Return (x, y) of the center of cell containing provided text 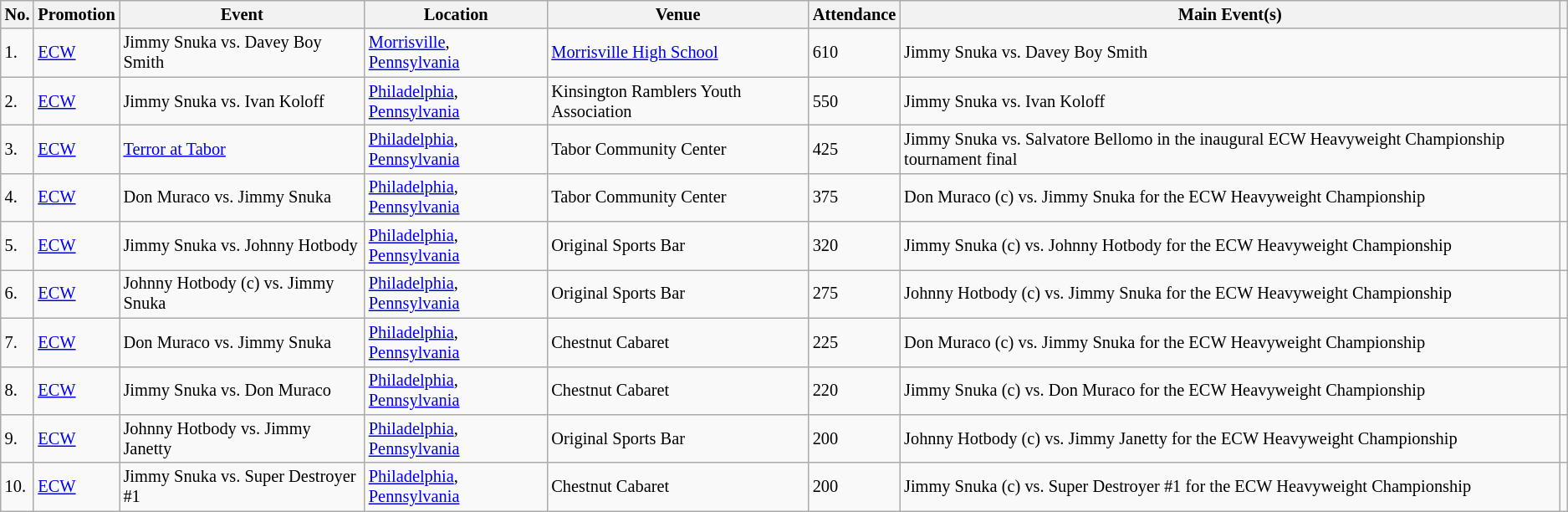
Johnny Hotbody (c) vs. Jimmy Snuka for the ECW Heavyweight Championship (1229, 294)
3. (18, 149)
6. (18, 294)
Morrisville High School (677, 53)
Main Event(s) (1229, 14)
No. (18, 14)
Venue (677, 14)
Terror at Tabor (243, 149)
2. (18, 101)
375 (855, 197)
10. (18, 487)
Location (457, 14)
4. (18, 197)
Event (243, 14)
Jimmy Snuka (c) vs. Don Muraco for the ECW Heavyweight Championship (1229, 391)
Johnny Hotbody (c) vs. Jimmy Snuka (243, 294)
320 (855, 246)
Jimmy Snuka vs. Salvatore Bellomo in the inaugural ECW Heavyweight Championship tournament final (1229, 149)
8. (18, 391)
Johnny Hotbody (c) vs. Jimmy Janetty for the ECW Heavyweight Championship (1229, 438)
Attendance (855, 14)
225 (855, 342)
425 (855, 149)
220 (855, 391)
Morrisville, Pennsylvania (457, 53)
Johnny Hotbody vs. Jimmy Janetty (243, 438)
1. (18, 53)
9. (18, 438)
Jimmy Snuka (c) vs. Johnny Hotbody for the ECW Heavyweight Championship (1229, 246)
5. (18, 246)
Jimmy Snuka vs. Don Muraco (243, 391)
610 (855, 53)
Kinsington Ramblers Youth Association (677, 101)
Promotion (76, 14)
275 (855, 294)
Jimmy Snuka vs. Johnny Hotbody (243, 246)
Jimmy Snuka vs. Super Destroyer #1 (243, 487)
550 (855, 101)
Jimmy Snuka (c) vs. Super Destroyer #1 for the ECW Heavyweight Championship (1229, 487)
7. (18, 342)
